Return the [x, y] coordinate for the center point of the cell that contains the specified text.  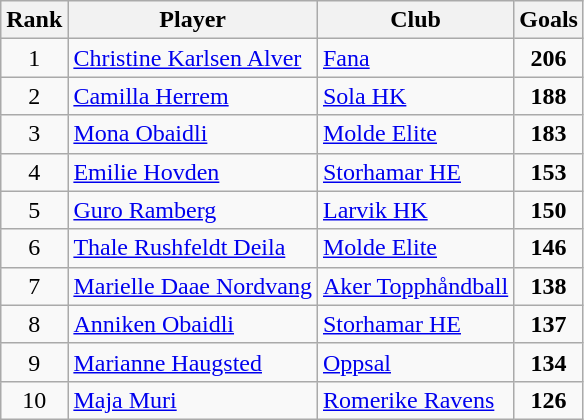
Anniken Obaidli [193, 324]
Goals [549, 20]
3 [34, 134]
153 [549, 172]
Oppsal [415, 362]
1 [34, 58]
Mona Obaidli [193, 134]
Guro Ramberg [193, 210]
137 [549, 324]
7 [34, 286]
10 [34, 400]
Marielle Daae Nordvang [193, 286]
Thale Rushfeldt Deila [193, 248]
5 [34, 210]
6 [34, 248]
134 [549, 362]
Camilla Herrem [193, 96]
146 [549, 248]
150 [549, 210]
Christine Karlsen Alver [193, 58]
188 [549, 96]
Fana [415, 58]
Sola HK [415, 96]
183 [549, 134]
4 [34, 172]
Aker Topphåndball [415, 286]
Club [415, 20]
Marianne Haugsted [193, 362]
138 [549, 286]
2 [34, 96]
Player [193, 20]
Rank [34, 20]
8 [34, 324]
Larvik HK [415, 210]
9 [34, 362]
206 [549, 58]
Maja Muri [193, 400]
Romerike Ravens [415, 400]
Emilie Hovden [193, 172]
126 [549, 400]
